Locate the cell with the specified text and output its [x, y] center coordinate. 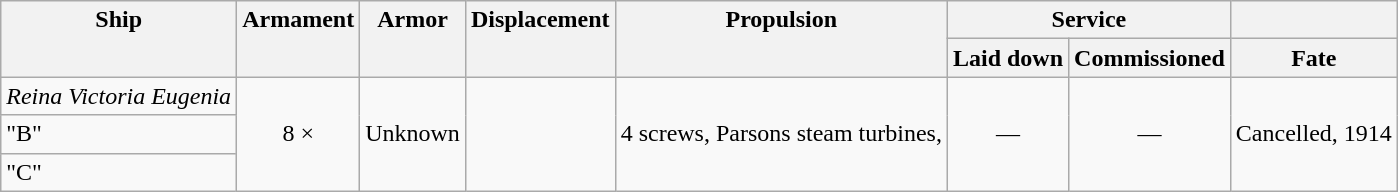
Fate [1314, 58]
Displacement [540, 39]
Cancelled, 1914 [1314, 134]
8 × [298, 134]
Unknown [413, 134]
Service [1088, 20]
Propulsion [781, 39]
Reina Victoria Eugenia [119, 96]
Armor [413, 39]
Commissioned [1150, 58]
Armament [298, 39]
4 screws, Parsons steam turbines, [781, 134]
Laid down [1008, 58]
"B" [119, 134]
"C" [119, 172]
Ship [119, 39]
